Determine the [X, Y] coordinate at the center of the cell enclosing the given text.  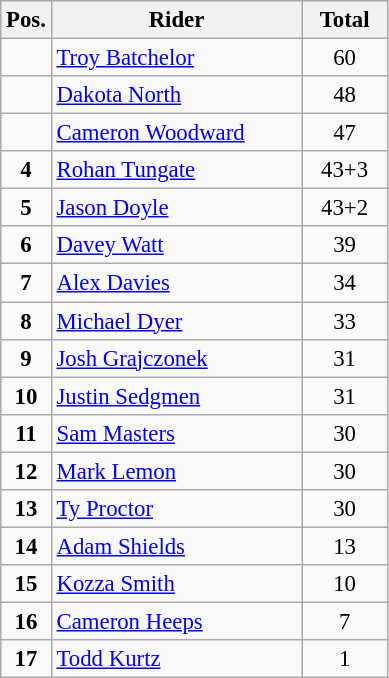
5 [26, 208]
Jason Doyle [176, 208]
34 [345, 283]
39 [345, 245]
Ty Proctor [176, 509]
Troy Batchelor [176, 58]
Adam Shields [176, 546]
Michael Dyer [176, 321]
60 [345, 58]
Todd Kurtz [176, 659]
9 [26, 358]
Davey Watt [176, 245]
14 [26, 546]
11 [26, 433]
Cameron Woodward [176, 133]
6 [26, 245]
Dakota North [176, 95]
Mark Lemon [176, 471]
8 [26, 321]
Pos. [26, 20]
15 [26, 584]
Rider [176, 20]
Alex Davies [176, 283]
33 [345, 321]
Josh Grajczonek [176, 358]
Cameron Heeps [176, 621]
Total [345, 20]
Kozza Smith [176, 584]
16 [26, 621]
Sam Masters [176, 433]
12 [26, 471]
43+2 [345, 208]
43+3 [345, 170]
48 [345, 95]
4 [26, 170]
1 [345, 659]
17 [26, 659]
Justin Sedgmen [176, 396]
Rohan Tungate [176, 170]
47 [345, 133]
